Return the [x, y] coordinate for the center point of the cell that contains the specified text.  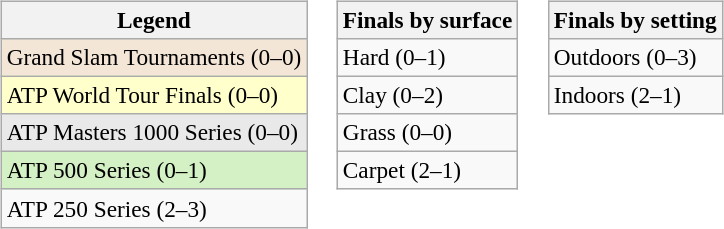
Carpet (2–1) [427, 171]
ATP 250 Series (2–3) [154, 208]
Clay (0–2) [427, 95]
Indoors (2–1) [635, 95]
ATP 500 Series (0–1) [154, 171]
Legend [154, 20]
Finals by surface [427, 20]
Hard (0–1) [427, 57]
Finals by setting [635, 20]
Outdoors (0–3) [635, 57]
ATP World Tour Finals (0–0) [154, 95]
Grand Slam Tournaments (0–0) [154, 57]
Grass (0–0) [427, 133]
ATP Masters 1000 Series (0–0) [154, 133]
